Return (X, Y) of the center of cell containing provided text 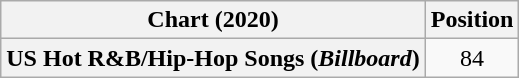
Position (472, 20)
84 (472, 58)
Chart (2020) (213, 20)
US Hot R&B/Hip-Hop Songs (Billboard) (213, 58)
